Search for the cell housing the specified text and yield its (X, Y) center coordinate. 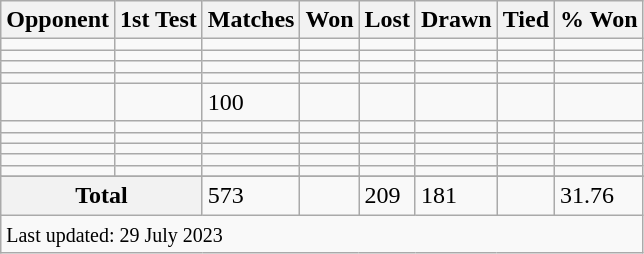
Won (330, 20)
Drawn (456, 20)
100 (251, 102)
Total (102, 195)
31.76 (600, 195)
Last updated: 29 July 2023 (322, 233)
181 (456, 195)
% Won (600, 20)
Opponent (58, 20)
Tied (526, 20)
Lost (387, 20)
573 (251, 195)
Matches (251, 20)
209 (387, 195)
1st Test (159, 20)
